For the text-containing cell, return its midpoint in [x, y] coordinate format. 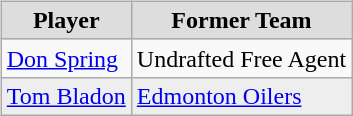
Don Spring [66, 58]
Former Team [241, 20]
Undrafted Free Agent [241, 58]
Edmonton Oilers [241, 96]
Player [66, 20]
Tom Bladon [66, 96]
